Pinpoint the cell where the given text exists, returning its [x, y] midpoint coordinate. 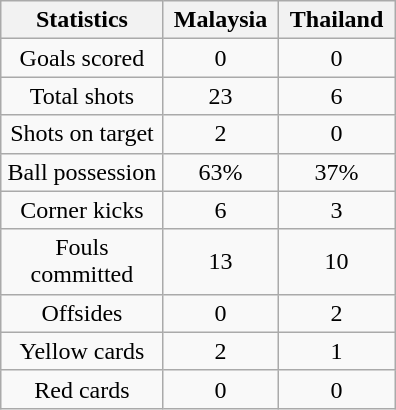
37% [337, 172]
10 [337, 262]
Goals scored [82, 58]
Corner kicks [82, 210]
Red cards [82, 389]
63% [220, 172]
Thailand [337, 20]
Yellow cards [82, 351]
Ball possession [82, 172]
3 [337, 210]
1 [337, 351]
23 [220, 96]
13 [220, 262]
Offsides [82, 313]
Malaysia [220, 20]
Statistics [82, 20]
Shots on target [82, 134]
Fouls committed [82, 262]
Total shots [82, 96]
